Provide the [x, y] coordinate of the cell's center where the given text is located.  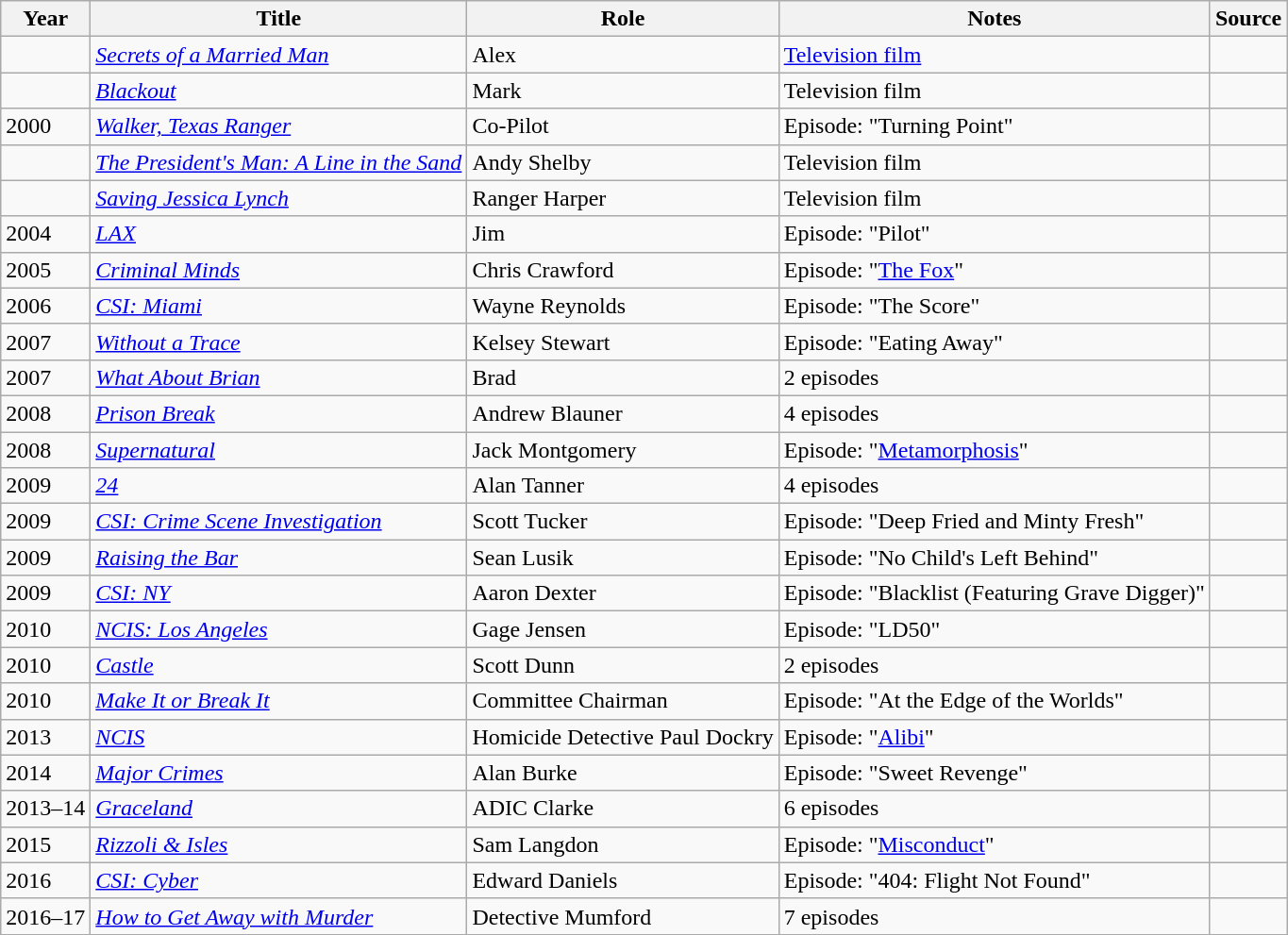
Edward Daniels [623, 880]
Committee Chairman [623, 701]
Secrets of a Married Man [279, 55]
Castle [279, 665]
7 episodes [995, 916]
Episode: "Metamorphosis" [995, 450]
Episode: "Misconduct" [995, 844]
Alex [623, 55]
2000 [45, 126]
CSI: Crime Scene Investigation [279, 522]
2015 [45, 844]
Without a Trace [279, 342]
2016 [45, 880]
What About Brian [279, 377]
Brad [623, 377]
CSI: NY [279, 593]
CSI: Cyber [279, 880]
Episode: "404: Flight Not Found" [995, 880]
Andy Shelby [623, 162]
Aaron Dexter [623, 593]
Episode: "Alibi" [995, 737]
Sam Langdon [623, 844]
Raising the Bar [279, 558]
24 [279, 486]
Gage Jensen [623, 629]
Episode: "Blacklist (Featuring Grave Digger)" [995, 593]
2016–17 [45, 916]
Episode: "At the Edge of the Worlds" [995, 701]
Episode: "The Fox" [995, 270]
Blackout [279, 91]
Graceland [279, 809]
Episode: "Eating Away" [995, 342]
Saving Jessica Lynch [279, 198]
Episode: "Pilot" [995, 234]
Kelsey Stewart [623, 342]
Mark [623, 91]
Jim [623, 234]
Alan Tanner [623, 486]
Homicide Detective Paul Dockry [623, 737]
Detective Mumford [623, 916]
Chris Crawford [623, 270]
Ranger Harper [623, 198]
2006 [45, 306]
Sean Lusik [623, 558]
Make It or Break It [279, 701]
Role [623, 19]
Scott Tucker [623, 522]
CSI: Miami [279, 306]
6 episodes [995, 809]
ADIC Clarke [623, 809]
Year [45, 19]
2013 [45, 737]
Co-Pilot [623, 126]
Source [1247, 19]
Episode: "LD50" [995, 629]
Notes [995, 19]
Jack Montgomery [623, 450]
Supernatural [279, 450]
2005 [45, 270]
Wayne Reynolds [623, 306]
Episode: "The Score" [995, 306]
Episode: "No Child's Left Behind" [995, 558]
Andrew Blauner [623, 413]
The President's Man: A Line in the Sand [279, 162]
Prison Break [279, 413]
How to Get Away with Murder [279, 916]
Episode: "Sweet Revenge" [995, 773]
Walker, Texas Ranger [279, 126]
Major Crimes [279, 773]
Alan Burke [623, 773]
NCIS [279, 737]
NCIS: Los Angeles [279, 629]
Criminal Minds [279, 270]
Title [279, 19]
LAX [279, 234]
2014 [45, 773]
2004 [45, 234]
Scott Dunn [623, 665]
Episode: "Deep Fried and Minty Fresh" [995, 522]
2013–14 [45, 809]
Episode: "Turning Point" [995, 126]
Rizzoli & Isles [279, 844]
